Pinpoint the cell where the given text exists, returning its (X, Y) midpoint coordinate. 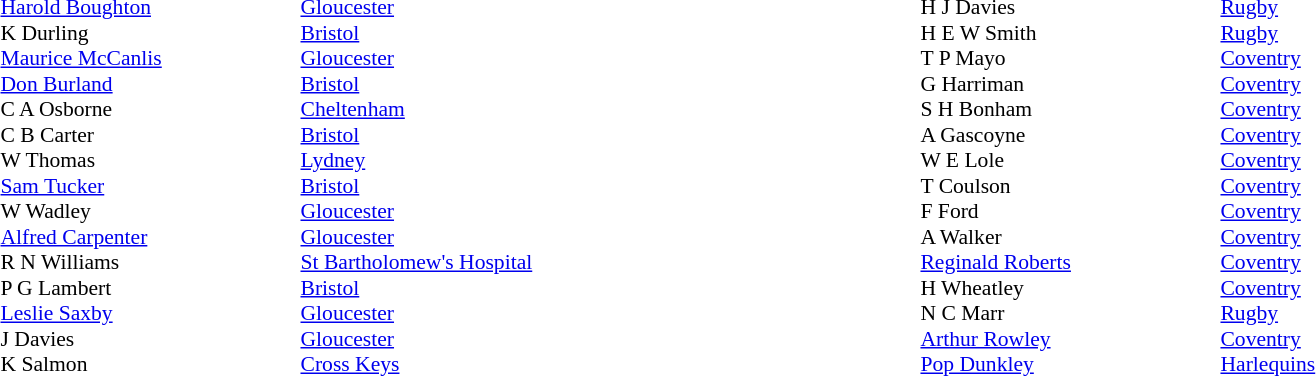
Leslie Saxby (150, 313)
A Walker (1070, 237)
F Ford (1070, 211)
S H Bonham (1070, 109)
T P Mayo (1070, 59)
G Harriman (1070, 84)
Arthur Rowley (1070, 339)
J Davies (150, 339)
K Durling (150, 33)
H Wheatley (1070, 288)
Cheltenham (416, 109)
Lydney (416, 161)
Reginald Roberts (1070, 263)
W E Lole (1070, 161)
R N Williams (150, 263)
C B Carter (150, 135)
Don Burland (150, 84)
Sam Tucker (150, 186)
T Coulson (1070, 186)
W Thomas (150, 161)
N C Marr (1070, 313)
Maurice McCanlis (150, 59)
Alfred Carpenter (150, 237)
A Gascoyne (1070, 135)
P G Lambert (150, 288)
St Bartholomew's Hospital (416, 263)
W Wadley (150, 211)
H E W Smith (1070, 33)
C A Osborne (150, 109)
